Find where the given text appears and provide that cell's center as (X, Y) coordinate. 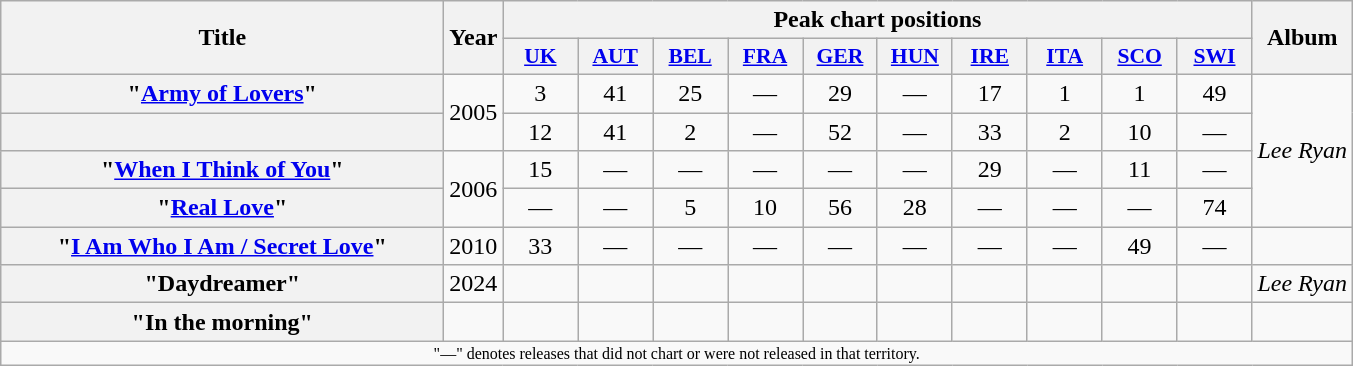
BEL (690, 57)
11 (1140, 170)
25 (690, 93)
74 (1214, 208)
"Daydreamer" (222, 284)
"When I Think of You" (222, 170)
HUN (914, 57)
2024 (474, 284)
15 (540, 170)
2010 (474, 246)
Album (1302, 38)
GER (840, 57)
"In the morning" (222, 322)
FRA (766, 57)
2006 (474, 189)
17 (990, 93)
ITA (1064, 57)
12 (540, 131)
Year (474, 38)
2005 (474, 112)
3 (540, 93)
Title (222, 38)
SWI (1214, 57)
SCO (1140, 57)
"—" denotes releases that did not chart or were not released in that territory. (677, 353)
28 (914, 208)
56 (840, 208)
AUT (616, 57)
"I Am Who I Am / Secret Love" (222, 246)
UK (540, 57)
52 (840, 131)
IRE (990, 57)
"Army of Lovers" (222, 93)
"Real Love" (222, 208)
5 (690, 208)
Peak chart positions (878, 20)
